Provide the (X, Y) coordinate of the cell's center where the given text is located.  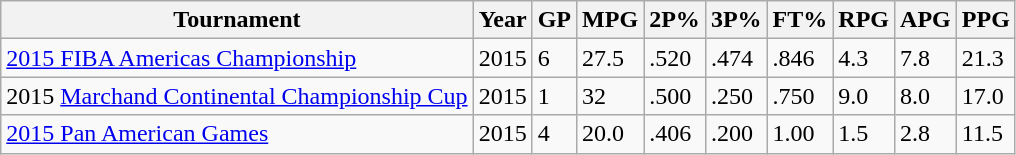
32 (610, 96)
20.0 (610, 134)
1 (554, 96)
.406 (675, 134)
MPG (610, 20)
1.00 (800, 134)
2.8 (926, 134)
7.8 (926, 58)
1.5 (864, 134)
Tournament (237, 20)
21.3 (986, 58)
.500 (675, 96)
PPG (986, 20)
4 (554, 134)
11.5 (986, 134)
.250 (736, 96)
Year (502, 20)
APG (926, 20)
.200 (736, 134)
9.0 (864, 96)
.750 (800, 96)
.846 (800, 58)
FT% (800, 20)
27.5 (610, 58)
6 (554, 58)
GP (554, 20)
4.3 (864, 58)
2P% (675, 20)
8.0 (926, 96)
2015 Marchand Continental Championship Cup (237, 96)
.474 (736, 58)
3P% (736, 20)
17.0 (986, 96)
.520 (675, 58)
RPG (864, 20)
2015 Pan American Games (237, 134)
2015 FIBA Americas Championship (237, 58)
